For the text-containing cell, return its midpoint in [X, Y] coordinate format. 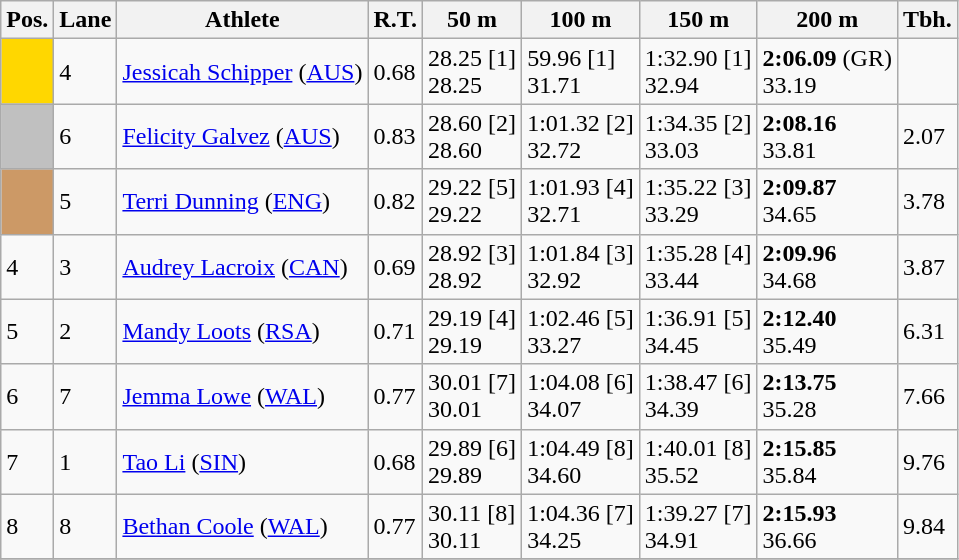
1:34.35 [2]33.03 [698, 136]
Bethan Coole (WAL) [242, 526]
1:02.46 [5]33.27 [581, 332]
30.01 [7]30.01 [472, 396]
1:38.47 [6]34.39 [698, 396]
Terri Dunning (ENG) [242, 202]
0.71 [396, 332]
Tao Li (SIN) [242, 462]
Pos. [28, 20]
2 [86, 332]
Felicity Galvez (AUS) [242, 136]
30.11 [8]30.11 [472, 526]
29.89 [6]29.89 [472, 462]
0.69 [396, 266]
3.87 [927, 266]
Jemma Lowe (WAL) [242, 396]
1:01.32 [2]32.72 [581, 136]
100 m [581, 20]
29.22 [5]29.22 [472, 202]
1:35.28 [4]33.44 [698, 266]
0.83 [396, 136]
1:01.93 [4]32.71 [581, 202]
28.60 [2]28.60 [472, 136]
Athlete [242, 20]
Tbh. [927, 20]
1:32.90 [1]32.94 [698, 72]
2:15.8535.84 [827, 462]
1:04.08 [6]34.07 [581, 396]
Jessicah Schipper (AUS) [242, 72]
Mandy Loots (RSA) [242, 332]
1:36.91 [5]34.45 [698, 332]
3 [86, 266]
3.78 [927, 202]
1:35.22 [3]33.29 [698, 202]
28.92 [3]28.92 [472, 266]
150 m [698, 20]
2:09.9634.68 [827, 266]
9.76 [927, 462]
1:01.84 [3]32.92 [581, 266]
28.25 [1]28.25 [472, 72]
50 m [472, 20]
Lane [86, 20]
7.66 [927, 396]
2:08.1633.81 [827, 136]
1:04.49 [8]34.60 [581, 462]
1 [86, 462]
2:13.7535.28 [827, 396]
1:39.27 [7]34.91 [698, 526]
Audrey Lacroix (CAN) [242, 266]
1:04.36 [7]34.25 [581, 526]
2:15.9336.66 [827, 526]
2:06.09 (GR)33.19 [827, 72]
2.07 [927, 136]
2:12.4035.49 [827, 332]
29.19 [4]29.19 [472, 332]
R.T. [396, 20]
9.84 [927, 526]
1:40.01 [8]35.52 [698, 462]
200 m [827, 20]
6.31 [927, 332]
59.96 [1]31.71 [581, 72]
2:09.8734.65 [827, 202]
0.82 [396, 202]
